Locate the cell with the specified text and output its [x, y] center coordinate. 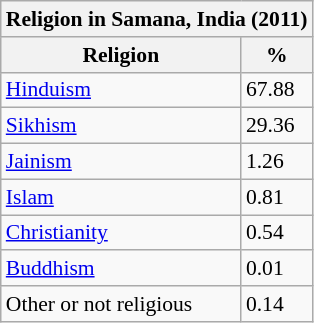
0.54 [277, 233]
Religion [121, 55]
% [277, 55]
Hinduism [121, 90]
29.36 [277, 126]
Sikhism [121, 126]
0.81 [277, 197]
1.26 [277, 162]
Jainism [121, 162]
Religion in Samana, India (2011) [157, 19]
Islam [121, 197]
0.01 [277, 269]
Buddhism [121, 269]
Christianity [121, 233]
0.14 [277, 304]
Other or not religious [121, 304]
67.88 [277, 90]
